Return (X, Y) of the center of cell containing provided text 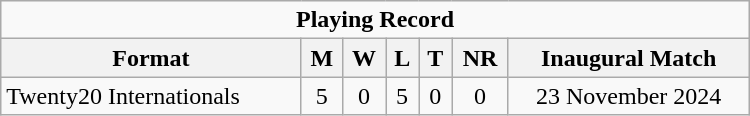
T (436, 58)
Playing Record (375, 20)
NR (480, 58)
L (402, 58)
M (322, 58)
W (364, 58)
Twenty20 Internationals (151, 96)
Inaugural Match (628, 58)
23 November 2024 (628, 96)
Format (151, 58)
